Find where the given text appears and provide that cell's center as (x, y) coordinate. 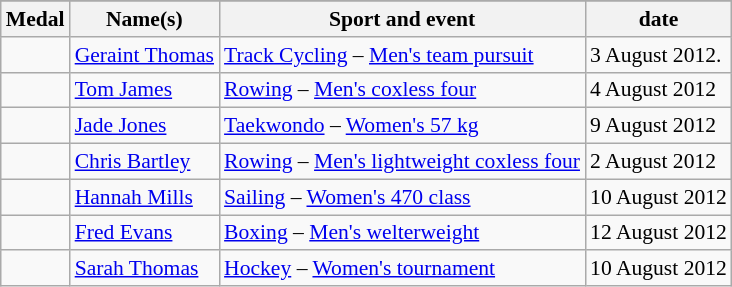
Boxing – Men's welterweight (402, 233)
Hockey – Women's tournament (402, 269)
Fred Evans (144, 233)
Taekwondo – Women's 57 kg (402, 126)
Sailing – Women's 470 class (402, 197)
Rowing – Men's coxless four (402, 90)
Sarah Thomas (144, 269)
Sport and event (402, 19)
date (658, 19)
Rowing – Men's lightweight coxless four (402, 162)
Hannah Mills (144, 197)
Chris Bartley (144, 162)
Tom James (144, 90)
Jade Jones (144, 126)
Name(s) (144, 19)
Medal (36, 19)
Geraint Thomas (144, 55)
2 August 2012 (658, 162)
4 August 2012 (658, 90)
12 August 2012 (658, 233)
Track Cycling – Men's team pursuit (402, 55)
3 August 2012. (658, 55)
9 August 2012 (658, 126)
